Return (X, Y) of the center of cell containing provided text 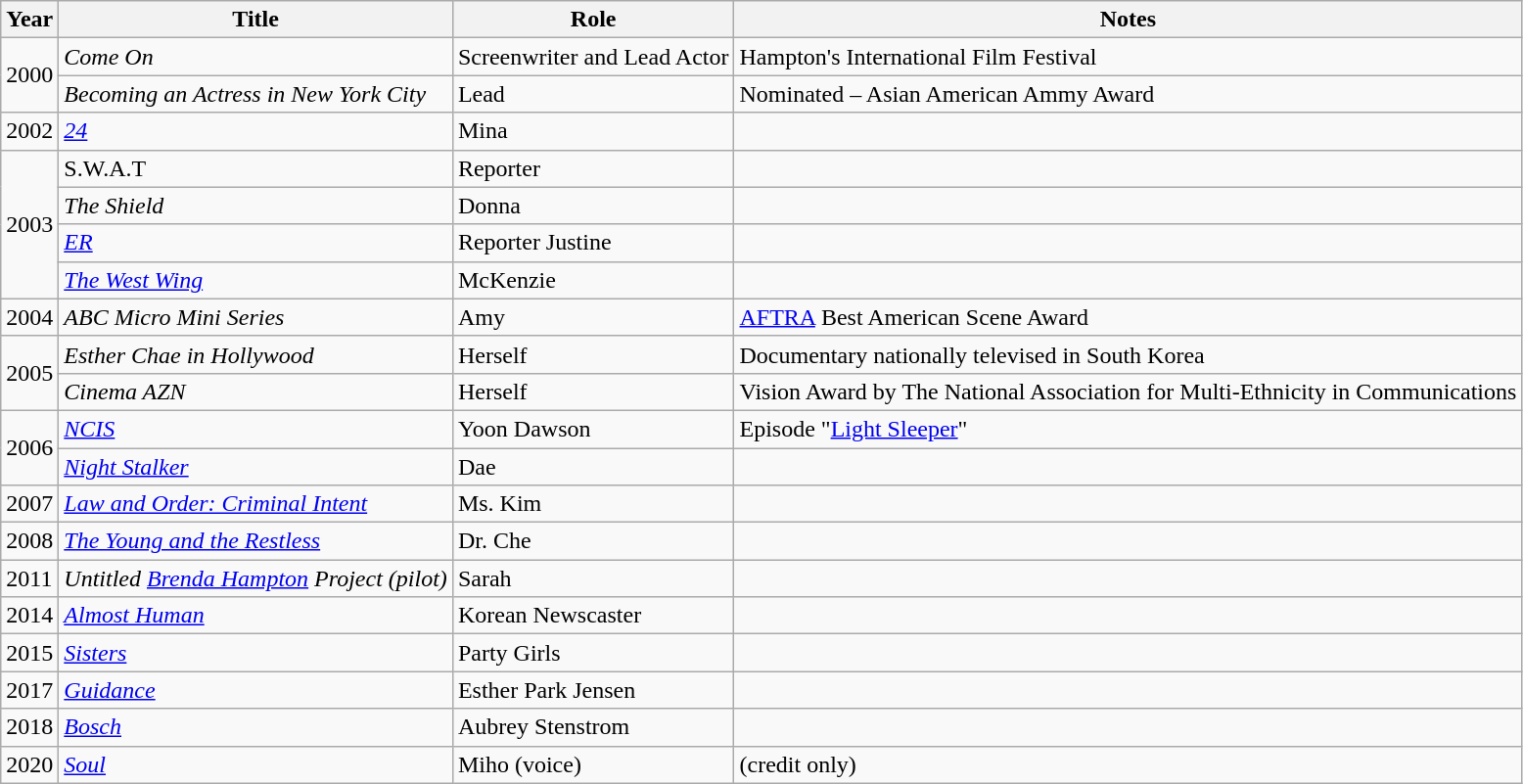
2007 (29, 504)
Soul (256, 764)
2005 (29, 373)
Reporter Justine (593, 243)
Episode "Light Sleeper" (1128, 429)
2020 (29, 764)
AFTRA Best American Scene Award (1128, 317)
(credit only) (1128, 764)
Untitled Brenda Hampton Project (pilot) (256, 578)
Yoon Dawson (593, 429)
S.W.A.T (256, 168)
Role (593, 20)
Dr. Che (593, 541)
Come On (256, 57)
NCIS (256, 429)
ABC Micro Mini Series (256, 317)
Esther Park Jensen (593, 690)
Vision Award by The National Association for Multi-Ethnicity in Communications (1128, 392)
2014 (29, 616)
2000 (29, 75)
Miho (voice) (593, 764)
2006 (29, 447)
2004 (29, 317)
Reporter (593, 168)
Year (29, 20)
2008 (29, 541)
2002 (29, 131)
Cinema AZN (256, 392)
Becoming an Actress in New York City (256, 94)
Mina (593, 131)
McKenzie (593, 280)
Esther Chae in Hollywood (256, 354)
Aubrey Stenstrom (593, 727)
Donna (593, 206)
Night Stalker (256, 467)
Amy (593, 317)
2017 (29, 690)
Ms. Kim (593, 504)
Korean Newscaster (593, 616)
2003 (29, 224)
Lead (593, 94)
The Young and the Restless (256, 541)
Guidance (256, 690)
2015 (29, 653)
Law and Order: Criminal Intent (256, 504)
Notes (1128, 20)
Screenwriter and Lead Actor (593, 57)
Hampton's International Film Festival (1128, 57)
Almost Human (256, 616)
24 (256, 131)
Title (256, 20)
The West Wing (256, 280)
Documentary nationally televised in South Korea (1128, 354)
Sisters (256, 653)
ER (256, 243)
Sarah (593, 578)
2018 (29, 727)
Nominated – Asian American Ammy Award (1128, 94)
Dae (593, 467)
Party Girls (593, 653)
2011 (29, 578)
Bosch (256, 727)
The Shield (256, 206)
